Scan for the cell matching the given text and deliver its [X, Y] coordinate at center. 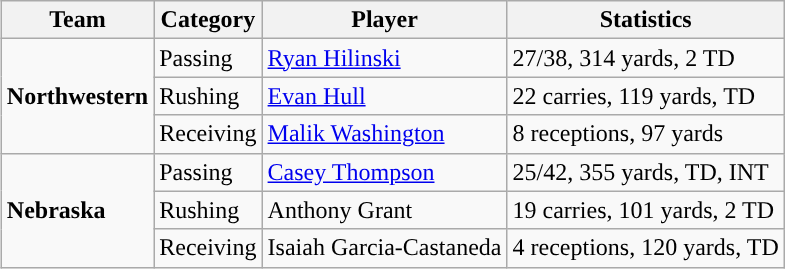
4 receptions, 120 yards, TD [646, 248]
Isaiah Garcia-Castaneda [384, 248]
8 receptions, 97 yards [646, 134]
Statistics [646, 20]
Player [384, 20]
Northwestern [77, 96]
Team [77, 20]
Evan Hull [384, 96]
22 carries, 119 yards, TD [646, 96]
Casey Thompson [384, 172]
25/42, 355 yards, TD, INT [646, 172]
Category [208, 20]
Ryan Hilinski [384, 58]
Nebraska [77, 210]
27/38, 314 yards, 2 TD [646, 58]
Anthony Grant [384, 210]
Malik Washington [384, 134]
19 carries, 101 yards, 2 TD [646, 210]
